From the cell containing the given text, extract its center point as [x, y] coordinate. 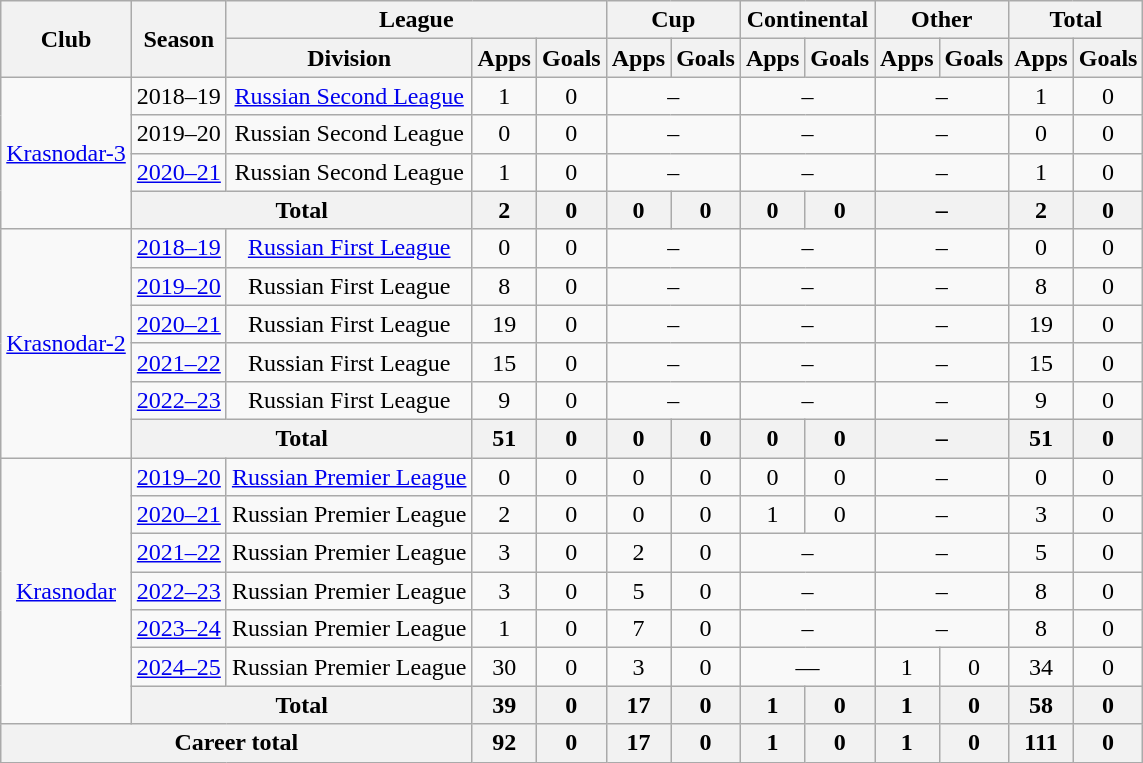
Season [178, 39]
Continental [807, 20]
2024–25 [178, 667]
Career total [236, 743]
— [807, 667]
League [416, 20]
111 [1041, 743]
Cup [673, 20]
Krasnodar-3 [66, 153]
7 [638, 629]
30 [504, 667]
2023–24 [178, 629]
39 [504, 705]
Other [942, 20]
Division [349, 58]
58 [1041, 705]
92 [504, 743]
Club [66, 39]
34 [1041, 667]
Krasnodar-2 [66, 343]
Krasnodar [66, 591]
